Output the [x, y] coordinate of the center of the cell containing the given text.  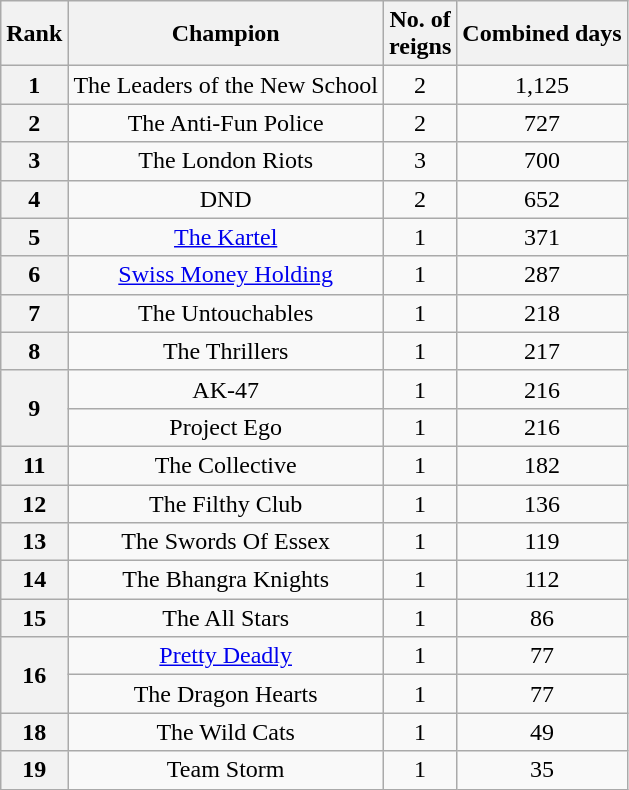
Project Ego [226, 427]
The Leaders of the New School [226, 85]
Swiss Money Holding [226, 275]
Rank [34, 34]
DND [226, 199]
AK-47 [226, 389]
9 [34, 408]
14 [34, 580]
The Filthy Club [226, 503]
No. ofreigns [420, 34]
217 [542, 351]
The Bhangra Knights [226, 580]
6 [34, 275]
11 [34, 465]
700 [542, 161]
18 [34, 732]
The Swords Of Essex [226, 542]
13 [34, 542]
15 [34, 618]
19 [34, 770]
727 [542, 123]
Champion [226, 34]
Team Storm [226, 770]
Combined days [542, 34]
Pretty Deadly [226, 656]
7 [34, 313]
12 [34, 503]
The Collective [226, 465]
The Untouchables [226, 313]
The Dragon Hearts [226, 694]
The London Riots [226, 161]
287 [542, 275]
119 [542, 542]
5 [34, 237]
The Anti-Fun Police [226, 123]
86 [542, 618]
The Thrillers [226, 351]
The Kartel [226, 237]
371 [542, 237]
8 [34, 351]
The All Stars [226, 618]
182 [542, 465]
136 [542, 503]
652 [542, 199]
4 [34, 199]
35 [542, 770]
16 [34, 675]
The Wild Cats [226, 732]
1,125 [542, 85]
112 [542, 580]
49 [542, 732]
218 [542, 313]
